Find where the given text appears and provide that cell's center as [x, y] coordinate. 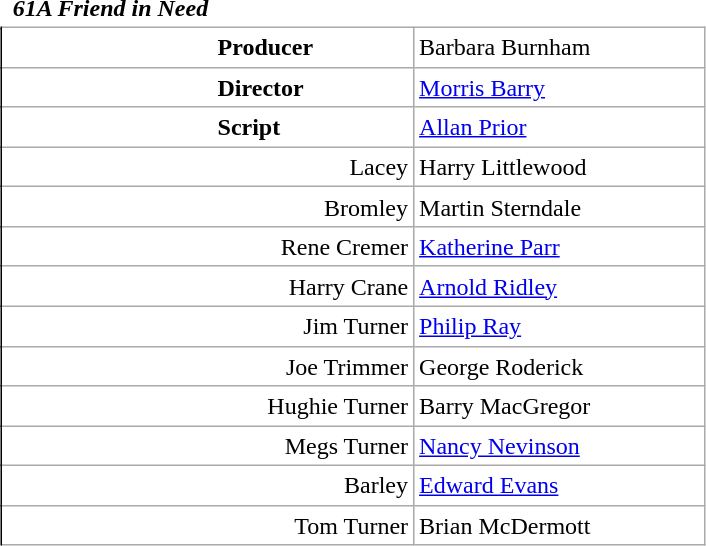
Arnold Ridley [560, 286]
Edward Evans [560, 486]
George Roderick [560, 366]
Barbara Burnham [560, 47]
Jim Turner [208, 326]
Katherine Parr [560, 247]
Harry Littlewood [560, 167]
Lacey [208, 167]
Hughie Turner [208, 406]
Nancy Nevinson [560, 446]
Script [208, 127]
Harry Crane [208, 286]
Barry MacGregor [560, 406]
Producer [208, 47]
Director [208, 87]
Tom Turner [208, 525]
Joe Trimmer [208, 366]
Rene Cremer [208, 247]
Bromley [208, 207]
Martin Sterndale [560, 207]
Megs Turner [208, 446]
Morris Barry [560, 87]
Philip Ray [560, 326]
Barley [208, 486]
Brian McDermott [560, 525]
Allan Prior [560, 127]
